Locate the cell with the specified text and output its (X, Y) center coordinate. 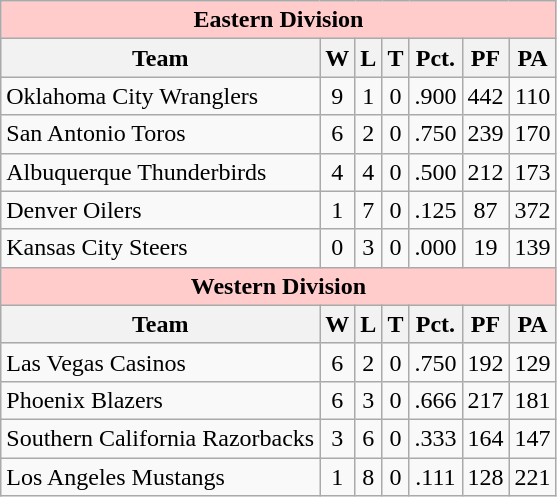
170 (532, 134)
217 (486, 400)
19 (486, 248)
Western Division (278, 286)
181 (532, 400)
128 (486, 477)
.111 (436, 477)
Denver Oilers (160, 210)
Eastern Division (278, 20)
Phoenix Blazers (160, 400)
Oklahoma City Wranglers (160, 96)
221 (532, 477)
139 (532, 248)
164 (486, 438)
87 (486, 210)
7 (368, 210)
.900 (436, 96)
212 (486, 172)
.333 (436, 438)
.125 (436, 210)
.000 (436, 248)
San Antonio Toros (160, 134)
192 (486, 362)
129 (532, 362)
442 (486, 96)
Los Angeles Mustangs (160, 477)
.666 (436, 400)
Las Vegas Casinos (160, 362)
110 (532, 96)
9 (338, 96)
8 (368, 477)
372 (532, 210)
Kansas City Steers (160, 248)
173 (532, 172)
147 (532, 438)
239 (486, 134)
.500 (436, 172)
Southern California Razorbacks (160, 438)
Albuquerque Thunderbirds (160, 172)
